Pinpoint the cell where the given text exists, returning its (X, Y) midpoint coordinate. 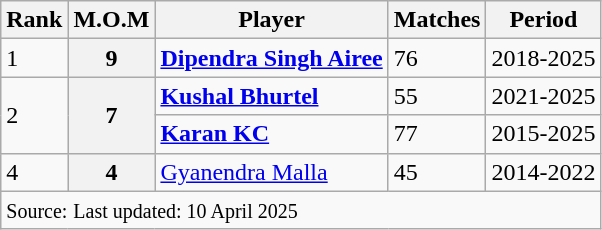
77 (437, 134)
7 (112, 115)
45 (437, 172)
M.O.M (112, 20)
2018-2025 (544, 58)
2021-2025 (544, 96)
Dipendra Singh Airee (272, 58)
9 (112, 58)
Karan KC (272, 134)
Kushal Bhurtel (272, 96)
2014-2022 (544, 172)
Period (544, 20)
2 (34, 115)
Gyanendra Malla (272, 172)
Source: Last updated: 10 April 2025 (301, 210)
Rank (34, 20)
2015-2025 (544, 134)
Player (272, 20)
55 (437, 96)
Matches (437, 20)
76 (437, 58)
1 (34, 58)
